Extract the (x, y) coordinate from the center of the cell holding the provided text.  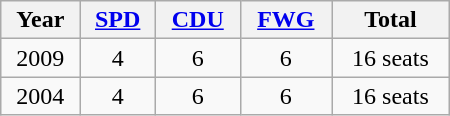
Year (40, 20)
2004 (40, 96)
CDU (198, 20)
2009 (40, 58)
SPD (118, 20)
Total (391, 20)
FWG (286, 20)
